Return the [X, Y] coordinate for the center point of the cell that contains the specified text.  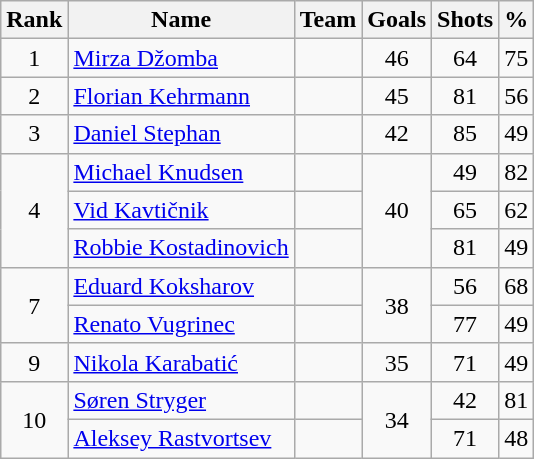
% [516, 20]
Mirza Džomba [181, 58]
64 [466, 58]
Eduard Koksharov [181, 286]
Team [328, 20]
Florian Kehrmann [181, 96]
10 [34, 419]
82 [516, 172]
Michael Knudsen [181, 172]
Name [181, 20]
9 [34, 362]
45 [397, 96]
Robbie Kostadinovich [181, 248]
75 [516, 58]
34 [397, 419]
3 [34, 134]
85 [466, 134]
65 [466, 210]
Søren Stryger [181, 400]
Daniel Stephan [181, 134]
40 [397, 210]
7 [34, 305]
2 [34, 96]
Nikola Karabatić [181, 362]
1 [34, 58]
4 [34, 210]
Vid Kavtičnik [181, 210]
68 [516, 286]
62 [516, 210]
Aleksey Rastvortsev [181, 438]
35 [397, 362]
48 [516, 438]
Goals [397, 20]
Renato Vugrinec [181, 324]
38 [397, 305]
Rank [34, 20]
77 [466, 324]
46 [397, 58]
Shots [466, 20]
